Extract the (x, y) coordinate from the center of the cell holding the provided text.  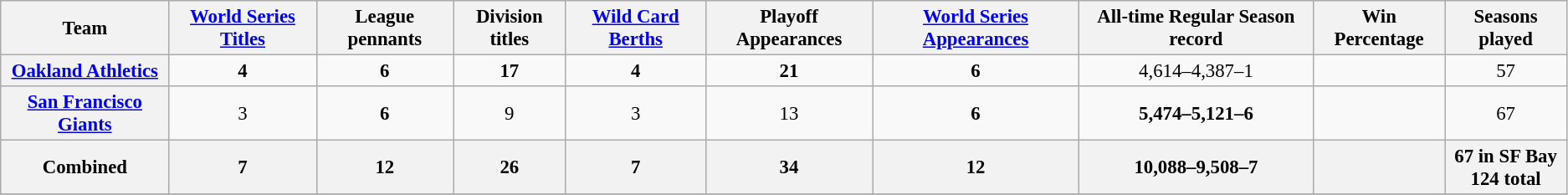
Team (85, 28)
10,088–9,508–7 (1196, 167)
67 in SF Bay124 total (1506, 167)
Seasons played (1506, 28)
World Series Appearances (976, 28)
Combined (85, 167)
All-time Regular Season record (1196, 28)
67 (1506, 114)
26 (510, 167)
Division titles (510, 28)
Oakland Athletics (85, 71)
Win Percentage (1379, 28)
San Francisco Giants (85, 114)
Wild Card Berths (636, 28)
5,474–5,121–6 (1196, 114)
4,614–4,387–1 (1196, 71)
League pennants (385, 28)
World Series Titles (243, 28)
13 (788, 114)
34 (788, 167)
17 (510, 71)
Playoff Appearances (788, 28)
21 (788, 71)
57 (1506, 71)
9 (510, 114)
